Determine the (x, y) coordinate at the center of the cell enclosing the given text.  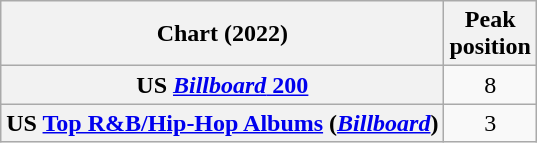
Peakposition (490, 34)
US Top R&B/Hip-Hop Albums (Billboard) (222, 123)
3 (490, 123)
Chart (2022) (222, 34)
8 (490, 85)
US Billboard 200 (222, 85)
